Determine the [X, Y] coordinate at the center of the cell enclosing the given text.  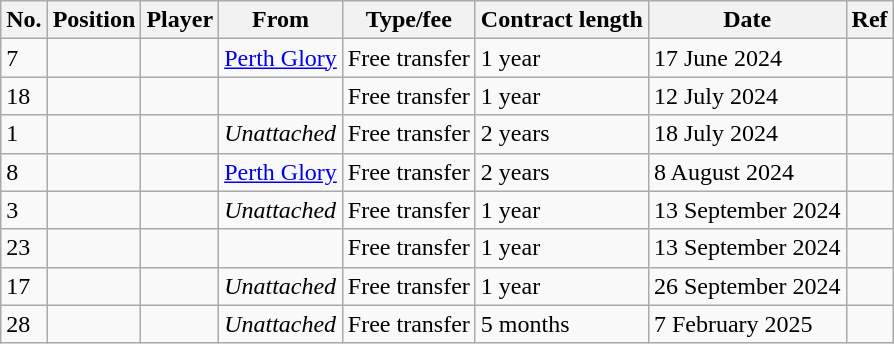
26 September 2024 [747, 286]
23 [24, 248]
7 February 2025 [747, 324]
7 [24, 58]
3 [24, 210]
Position [94, 20]
17 [24, 286]
Ref [870, 20]
1 [24, 134]
From [281, 20]
Player [180, 20]
12 July 2024 [747, 96]
Contract length [562, 20]
18 July 2024 [747, 134]
8 [24, 172]
8 August 2024 [747, 172]
Date [747, 20]
Type/fee [408, 20]
5 months [562, 324]
28 [24, 324]
17 June 2024 [747, 58]
18 [24, 96]
No. [24, 20]
